Find where the given text appears and provide that cell's center as (x, y) coordinate. 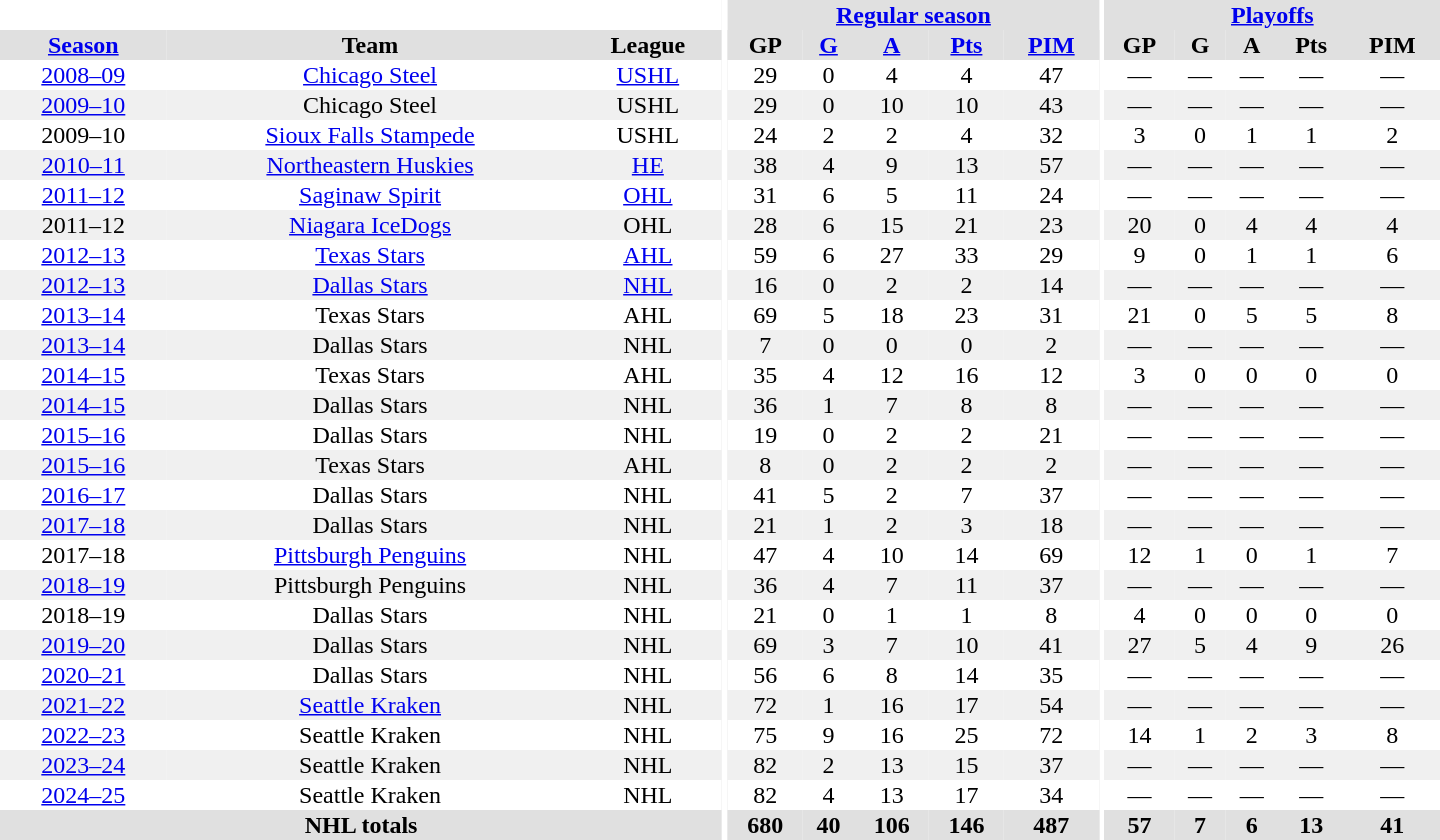
40 (829, 825)
2024–25 (84, 795)
487 (1052, 825)
56 (766, 675)
26 (1392, 645)
20 (1140, 225)
Sioux Falls Stampede (370, 135)
34 (1052, 795)
2023–24 (84, 765)
32 (1052, 135)
2010–11 (84, 165)
146 (966, 825)
2016–17 (84, 495)
38 (766, 165)
Regular season (914, 15)
59 (766, 255)
League (648, 45)
Saginaw Spirit (370, 195)
Niagara IceDogs (370, 225)
Season (84, 45)
680 (766, 825)
Playoffs (1272, 15)
2022–23 (84, 735)
Team (370, 45)
2019–20 (84, 645)
54 (1052, 705)
43 (1052, 105)
19 (766, 435)
NHL totals (361, 825)
25 (966, 735)
33 (966, 255)
2008–09 (84, 75)
2021–22 (84, 705)
106 (892, 825)
Northeastern Huskies (370, 165)
HE (648, 165)
75 (766, 735)
28 (766, 225)
2020–21 (84, 675)
